For the text-containing cell, return its midpoint in [x, y] coordinate format. 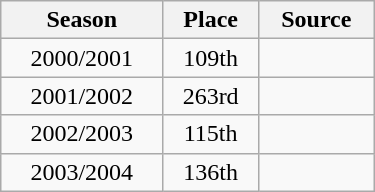
263rd [211, 96]
Source [316, 20]
2002/2003 [82, 134]
Season [82, 20]
2003/2004 [82, 172]
136th [211, 172]
2000/2001 [82, 58]
Place [211, 20]
109th [211, 58]
115th [211, 134]
2001/2002 [82, 96]
